Pinpoint the cell where the given text exists, returning its [X, Y] midpoint coordinate. 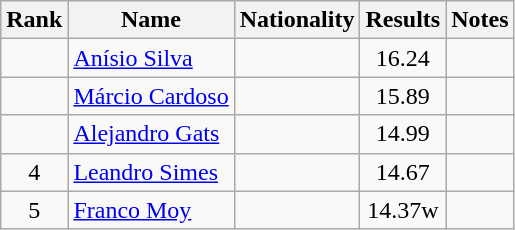
Nationality [297, 20]
Leandro Simes [151, 172]
Franco Moy [151, 210]
14.67 [403, 172]
Márcio Cardoso [151, 96]
5 [34, 210]
Notes [480, 20]
14.37w [403, 210]
Rank [34, 20]
Results [403, 20]
Name [151, 20]
Anísio Silva [151, 58]
Alejandro Gats [151, 134]
4 [34, 172]
15.89 [403, 96]
14.99 [403, 134]
16.24 [403, 58]
